Output the [x, y] coordinate of the center of the cell containing the given text.  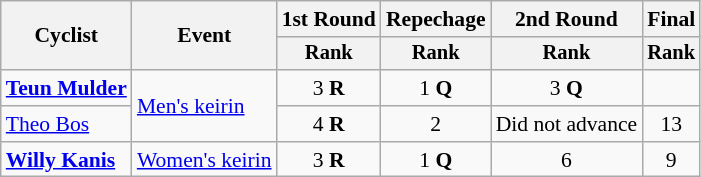
3 R [329, 88]
Men's keirin [204, 106]
2nd Round [567, 19]
Did not advance [567, 124]
13 [671, 124]
Teun Mulder [66, 88]
2 [436, 124]
4 R [329, 124]
1 Q [436, 88]
Repechage [436, 19]
Cyclist [66, 36]
Final [671, 19]
1st Round [329, 19]
Theo Bos [66, 124]
3 Q [567, 88]
Event [204, 36]
